Find where the given text appears and provide that cell's center as [X, Y] coordinate. 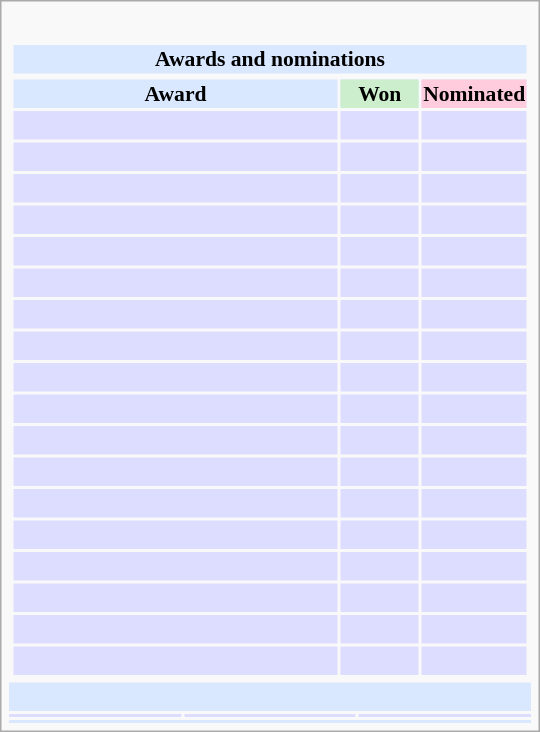
Awards and nominations Award Won Nominated [270, 347]
Award [175, 93]
Won [380, 93]
Nominated [474, 93]
Awards and nominations [270, 59]
